Capture the cell that displays the provided text and extract its [x, y] central coordinate. 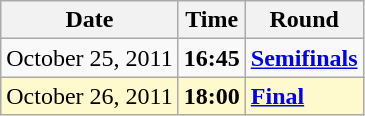
Date [90, 20]
Final [304, 96]
Round [304, 20]
Semifinals [304, 58]
18:00 [212, 96]
October 25, 2011 [90, 58]
Time [212, 20]
16:45 [212, 58]
October 26, 2011 [90, 96]
